Identify which cell holds the provided text, then report its [X, Y] central coordinate. 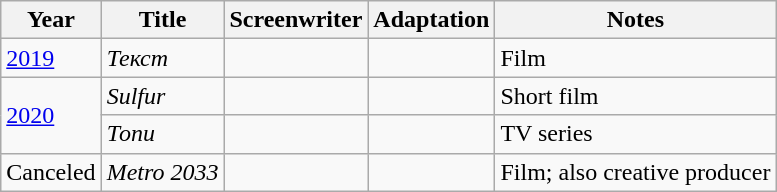
Sulfur [162, 96]
Year [51, 20]
Canceled [51, 172]
TV series [636, 134]
Текст [162, 58]
Топи [162, 134]
Metro 2033 [162, 172]
Film; also creative producer [636, 172]
Film [636, 58]
Screenwriter [296, 20]
Title [162, 20]
2019 [51, 58]
Short film [636, 96]
Adaptation [432, 20]
2020 [51, 115]
Notes [636, 20]
